Detect which cell encompasses the target text, then output its [x, y] center coordinate. 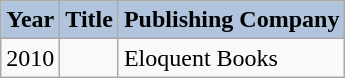
Publishing Company [231, 20]
Title [90, 20]
Year [30, 20]
2010 [30, 58]
Eloquent Books [231, 58]
